Extract the (X, Y) coordinate from the center of the cell holding the provided text.  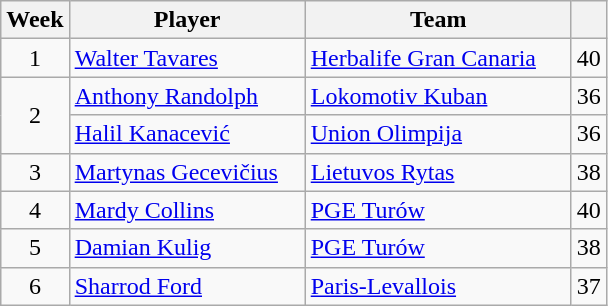
6 (35, 286)
Anthony Randolph (187, 96)
Week (35, 20)
Paris-Levallois (438, 286)
Damian Kulig (187, 248)
Lietuvos Rytas (438, 172)
Martynas Gecevičius (187, 172)
1 (35, 58)
Mardy Collins (187, 210)
Sharrod Ford (187, 286)
3 (35, 172)
Player (187, 20)
Halil Kanacević (187, 134)
4 (35, 210)
2 (35, 115)
Walter Tavares (187, 58)
Lokomotiv Kuban (438, 96)
Union Olimpija (438, 134)
5 (35, 248)
37 (588, 286)
Team (438, 20)
Herbalife Gran Canaria (438, 58)
